Return the [x, y] coordinate for the center point of the cell that contains the specified text.  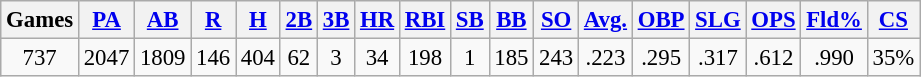
.295 [660, 58]
H [258, 20]
2047 [106, 58]
2B [298, 20]
3B [336, 20]
OBP [660, 20]
62 [298, 58]
198 [424, 58]
SO [556, 20]
PA [106, 20]
Avg. [606, 20]
.317 [718, 58]
243 [556, 58]
34 [378, 58]
.990 [834, 58]
R [214, 20]
OPS [774, 20]
Fld% [834, 20]
404 [258, 58]
AB [163, 20]
1809 [163, 58]
737 [40, 58]
1 [470, 58]
CS [893, 20]
3 [336, 58]
.223 [606, 58]
RBI [424, 20]
SB [470, 20]
.612 [774, 58]
SLG [718, 20]
HR [378, 20]
185 [512, 58]
Games [40, 20]
BB [512, 20]
35% [893, 58]
146 [214, 58]
